Determine the (X, Y) coordinate at the center of the cell enclosing the given text.  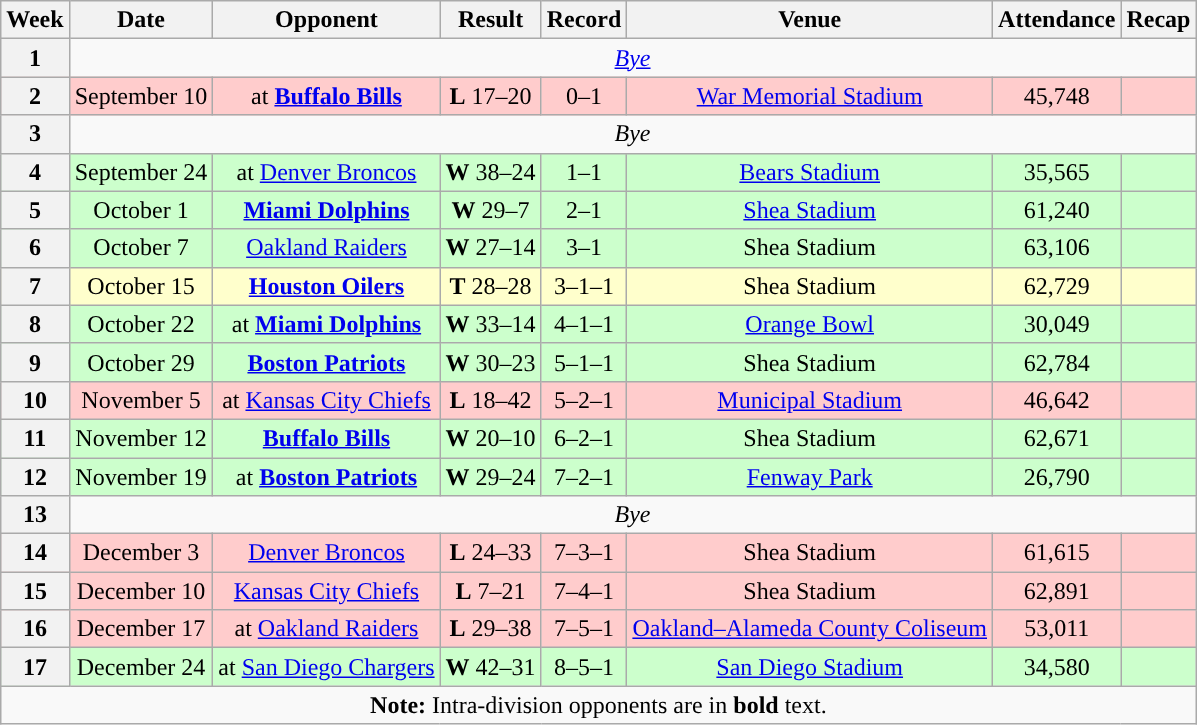
War Memorial Stadium (810, 96)
October 7 (141, 248)
9 (35, 362)
62,729 (1057, 286)
5–1–1 (584, 362)
L 24–33 (490, 553)
62,891 (1057, 591)
Kansas City Chiefs (326, 591)
Venue (810, 20)
at Oakland Raiders (326, 629)
November 19 (141, 477)
at San Diego Chargers (326, 667)
10 (35, 400)
3 (35, 134)
W 38–24 (490, 172)
W 29–24 (490, 477)
5–2–1 (584, 400)
Miami Dolphins (326, 210)
4 (35, 172)
Attendance (1057, 20)
W 27–14 (490, 248)
Oakland Raiders (326, 248)
7–5–1 (584, 629)
34,580 (1057, 667)
61,615 (1057, 553)
26,790 (1057, 477)
7–2–1 (584, 477)
8–5–1 (584, 667)
3–1 (584, 248)
December 3 (141, 553)
at Boston Patriots (326, 477)
Houston Oilers (326, 286)
35,565 (1057, 172)
13 (35, 515)
8 (35, 324)
1–1 (584, 172)
at Buffalo Bills (326, 96)
November 5 (141, 400)
7–4–1 (584, 591)
15 (35, 591)
Orange Bowl (810, 324)
L 29–38 (490, 629)
L 17–20 (490, 96)
September 24 (141, 172)
45,748 (1057, 96)
December 24 (141, 667)
L 18–42 (490, 400)
at Denver Broncos (326, 172)
W 20–10 (490, 438)
Date (141, 20)
1 (35, 58)
7 (35, 286)
62,671 (1057, 438)
Week (35, 20)
Denver Broncos (326, 553)
53,011 (1057, 629)
W 42–31 (490, 667)
October 29 (141, 362)
6 (35, 248)
October 22 (141, 324)
December 17 (141, 629)
17 (35, 667)
Opponent (326, 20)
2 (35, 96)
San Diego Stadium (810, 667)
W 33–14 (490, 324)
September 10 (141, 96)
46,642 (1057, 400)
4–1–1 (584, 324)
Fenway Park (810, 477)
3–1–1 (584, 286)
Record (584, 20)
Boston Patriots (326, 362)
61,240 (1057, 210)
at Kansas City Chiefs (326, 400)
October 15 (141, 286)
L 7–21 (490, 591)
16 (35, 629)
December 10 (141, 591)
2–1 (584, 210)
Oakland–Alameda County Coliseum (810, 629)
W 30–23 (490, 362)
7–3–1 (584, 553)
62,784 (1057, 362)
63,106 (1057, 248)
Result (490, 20)
12 (35, 477)
6–2–1 (584, 438)
Recap (1158, 20)
T 28–28 (490, 286)
14 (35, 553)
at Miami Dolphins (326, 324)
Buffalo Bills (326, 438)
W 29–7 (490, 210)
30,049 (1057, 324)
October 1 (141, 210)
Bears Stadium (810, 172)
0–1 (584, 96)
Municipal Stadium (810, 400)
Note: Intra-division opponents are in bold text. (598, 705)
11 (35, 438)
November 12 (141, 438)
5 (35, 210)
